Pinpoint the cell where the given text exists, returning its [x, y] midpoint coordinate. 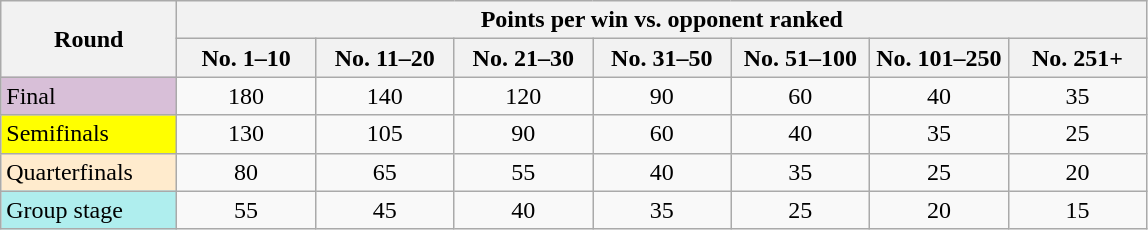
80 [246, 172]
Round [89, 39]
140 [384, 96]
15 [1078, 210]
Semifinals [89, 134]
No. 11–20 [384, 58]
Final [89, 96]
65 [384, 172]
No. 1–10 [246, 58]
Points per win vs. opponent ranked [662, 20]
120 [524, 96]
105 [384, 134]
45 [384, 210]
Group stage [89, 210]
180 [246, 96]
No. 101–250 [940, 58]
No. 51–100 [800, 58]
No. 251+ [1078, 58]
No. 31–50 [662, 58]
No. 21–30 [524, 58]
Quarterfinals [89, 172]
130 [246, 134]
